Extract the (X, Y) coordinate from the center of the cell holding the provided text.  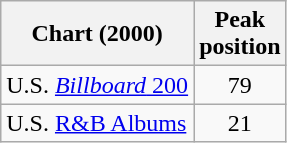
Peakposition (240, 34)
U.S. Billboard 200 (98, 85)
79 (240, 85)
21 (240, 123)
U.S. R&B Albums (98, 123)
Chart (2000) (98, 34)
